Output the [x, y] coordinate of the center of the cell containing the given text.  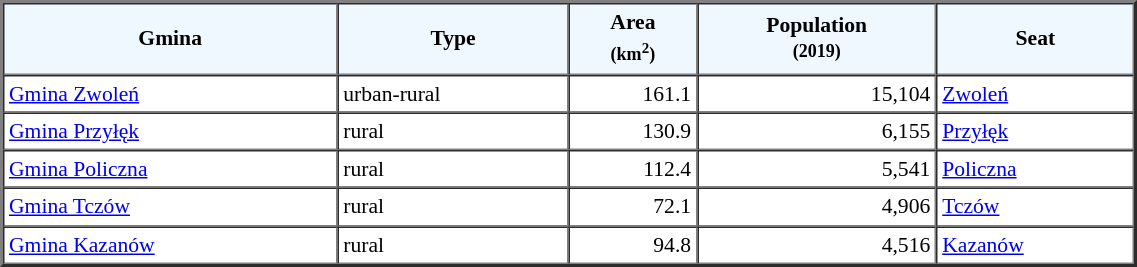
Gmina Zwoleń [170, 93]
Gmina Kazanów [170, 245]
161.1 [633, 93]
94.8 [633, 245]
Gmina Przyłęk [170, 131]
Zwoleń [1035, 93]
4,906 [816, 207]
Gmina Policzna [170, 169]
112.4 [633, 169]
Population(2019) [816, 38]
Przyłęk [1035, 131]
urban-rural [452, 93]
4,516 [816, 245]
Tczów [1035, 207]
72.1 [633, 207]
15,104 [816, 93]
Policzna [1035, 169]
5,541 [816, 169]
Type [452, 38]
Gmina Tczów [170, 207]
Gmina [170, 38]
Seat [1035, 38]
Kazanów [1035, 245]
Area(km2) [633, 38]
6,155 [816, 131]
130.9 [633, 131]
